Detect which cell encompasses the target text, then output its (x, y) center coordinate. 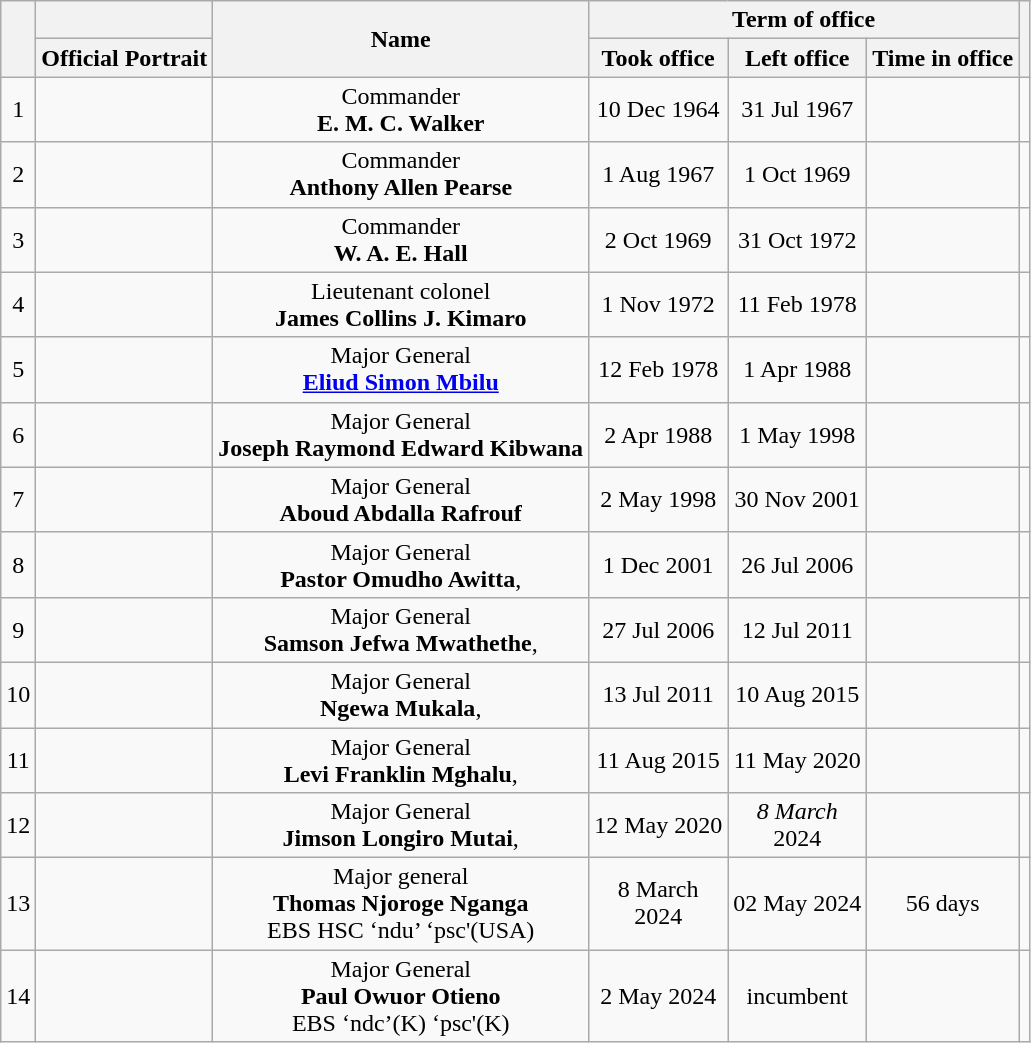
Lieutenant colonelJames Collins J. Kimaro (401, 304)
Took office (658, 58)
2 (18, 174)
12 (18, 826)
1 May 1998 (798, 434)
Major GeneralPastor Omudho Awitta, (401, 564)
3 (18, 240)
12 Jul 2011 (798, 630)
Major GeneralJoseph Raymond Edward Kibwana (401, 434)
11 Aug 2015 (658, 760)
10 Aug 2015 (798, 694)
2 Apr 1988 (658, 434)
1 Apr 1988 (798, 370)
11 (18, 760)
02 May 2024 (798, 904)
Major GeneralAboud Abdalla Rafrouf (401, 500)
13 Jul 2011 (658, 694)
1 Oct 1969 (798, 174)
11 May 2020 (798, 760)
CommanderW. A. E. Hall (401, 240)
12 Feb 1978 (658, 370)
incumbent (798, 996)
11 Feb 1978 (798, 304)
1 Dec 2001 (658, 564)
30 Nov 2001 (798, 500)
12 May 2020 (658, 826)
6 (18, 434)
CommanderE. M. C. Walker (401, 110)
1 Nov 1972 (658, 304)
Major GeneralEliud Simon Mbilu (401, 370)
7 (18, 500)
Major GeneralPaul Owuor OtienoEBS ‘ndc’(K) ‘psc'(K) (401, 996)
Time in office (943, 58)
Major GeneralJimson Longiro Mutai, (401, 826)
1 (18, 110)
Left office (798, 58)
56 days (943, 904)
Official Portrait (124, 58)
Major GeneralNgewa Mukala, (401, 694)
Term of office (804, 20)
31 Jul 1967 (798, 110)
1 Aug 1967 (658, 174)
Major GeneralLevi Franklin Mghalu, (401, 760)
2 May 1998 (658, 500)
8 (18, 564)
CommanderAnthony Allen Pearse (401, 174)
Major GeneralSamson Jefwa Mwathethe, (401, 630)
10 Dec 1964 (658, 110)
10 (18, 694)
4 (18, 304)
2 Oct 1969 (658, 240)
13 (18, 904)
2 May 2024 (658, 996)
14 (18, 996)
Name (401, 39)
Major generalThomas Njoroge NgangaEBS HSC ‘ndu’ ‘psc'(USA) (401, 904)
5 (18, 370)
31 Oct 1972 (798, 240)
26 Jul 2006 (798, 564)
27 Jul 2006 (658, 630)
9 (18, 630)
